Locate the cell with the specified text and output its (X, Y) center coordinate. 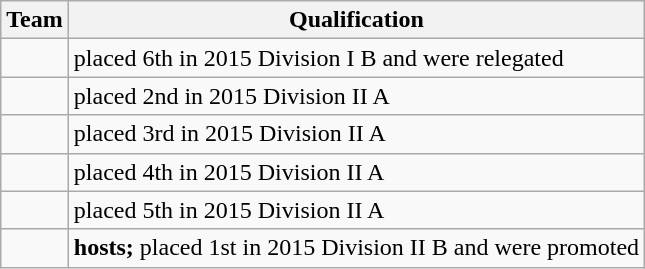
hosts; placed 1st in 2015 Division II B and were promoted (356, 248)
placed 2nd in 2015 Division II A (356, 96)
placed 5th in 2015 Division II A (356, 210)
Team (35, 20)
placed 4th in 2015 Division II A (356, 172)
placed 3rd in 2015 Division II A (356, 134)
placed 6th in 2015 Division I B and were relegated (356, 58)
Qualification (356, 20)
